Find where the given text appears and provide that cell's center as [X, Y] coordinate. 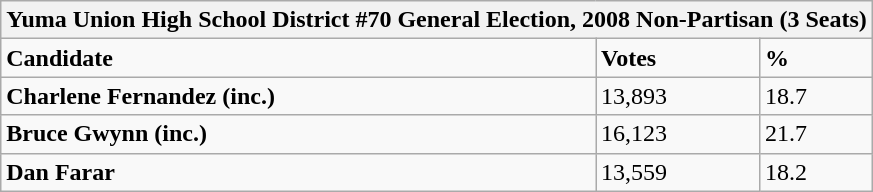
Charlene Fernandez (inc.) [298, 96]
13,559 [678, 172]
16,123 [678, 134]
% [816, 58]
21.7 [816, 134]
Votes [678, 58]
18.2 [816, 172]
13,893 [678, 96]
Bruce Gwynn (inc.) [298, 134]
Yuma Union High School District #70 General Election, 2008 Non-Partisan (3 Seats) [437, 20]
18.7 [816, 96]
Candidate [298, 58]
Dan Farar [298, 172]
